Locate the cell with the specified text and output its (X, Y) center coordinate. 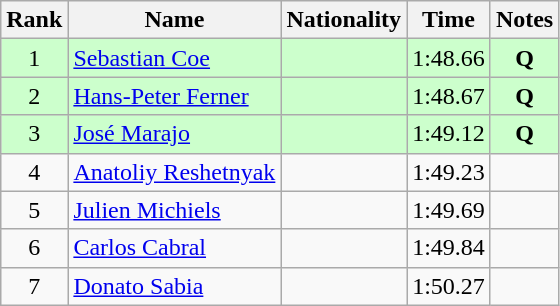
1:49.69 (449, 210)
2 (34, 96)
1:49.23 (449, 172)
Time (449, 20)
3 (34, 134)
6 (34, 248)
1:50.27 (449, 286)
Notes (524, 20)
Hans-Peter Ferner (174, 96)
1:48.66 (449, 58)
José Marajo (174, 134)
Anatoliy Reshetnyak (174, 172)
Sebastian Coe (174, 58)
1:49.84 (449, 248)
1:48.67 (449, 96)
1 (34, 58)
Donato Sabia (174, 286)
7 (34, 286)
Nationality (344, 20)
5 (34, 210)
Name (174, 20)
1:49.12 (449, 134)
Carlos Cabral (174, 248)
4 (34, 172)
Julien Michiels (174, 210)
Rank (34, 20)
